Pinpoint the cell where the given text exists, returning its [X, Y] midpoint coordinate. 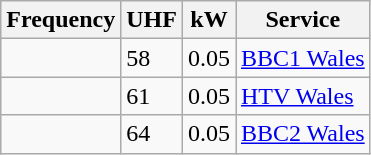
BBC2 Wales [304, 134]
BBC1 Wales [304, 58]
Service [304, 20]
UHF [152, 20]
61 [152, 96]
kW [208, 20]
58 [152, 58]
64 [152, 134]
Frequency [61, 20]
HTV Wales [304, 96]
